Detect which cell encompasses the target text, then output its [X, Y] center coordinate. 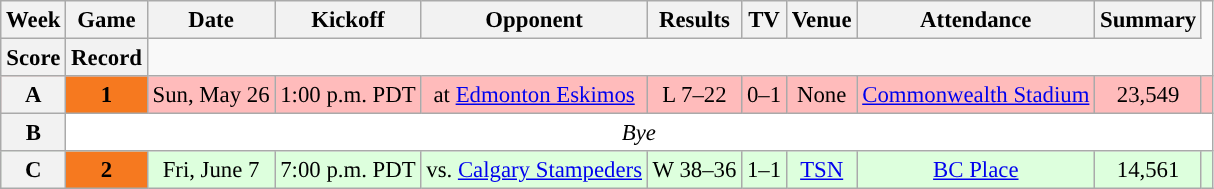
23,549 [1148, 95]
Game [106, 20]
Record [106, 58]
Attendance [976, 20]
7:00 p.m. PDT [348, 170]
Fri, June 7 [211, 170]
Opponent [534, 20]
Date [211, 20]
Sun, May 26 [211, 95]
at Edmonton Eskimos [534, 95]
Results [694, 20]
B [34, 133]
1–1 [764, 170]
Commonwealth Stadium [976, 95]
C [34, 170]
A [34, 95]
14,561 [1148, 170]
Venue [822, 20]
0–1 [764, 95]
1 [106, 95]
None [822, 95]
BC Place [976, 170]
Kickoff [348, 20]
Bye [639, 133]
Summary [1148, 20]
TV [764, 20]
W 38–36 [694, 170]
2 [106, 170]
1:00 p.m. PDT [348, 95]
TSN [822, 170]
Week [34, 20]
L 7–22 [694, 95]
Score [34, 58]
vs. Calgary Stampeders [534, 170]
